Determine the [x, y] coordinate at the center of the cell enclosing the given text.  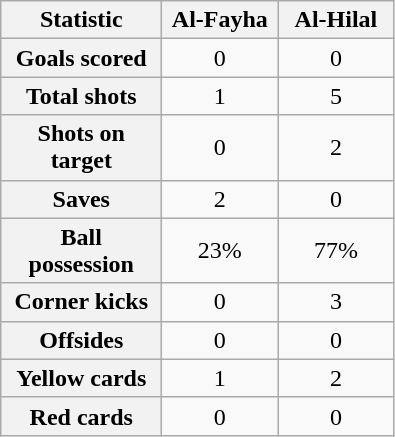
Saves [82, 199]
Offsides [82, 340]
3 [336, 302]
Corner kicks [82, 302]
5 [336, 96]
23% [220, 250]
Al-Hilal [336, 20]
Statistic [82, 20]
Ball possession [82, 250]
77% [336, 250]
Al-Fayha [220, 20]
Shots on target [82, 148]
Total shots [82, 96]
Red cards [82, 416]
Goals scored [82, 58]
Yellow cards [82, 378]
